Pinpoint the cell where the given text exists, returning its [x, y] midpoint coordinate. 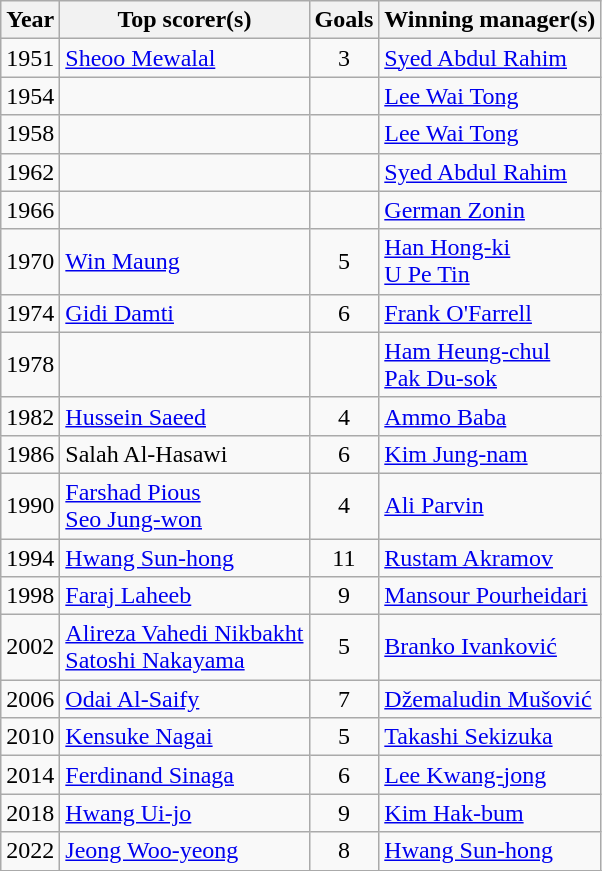
Winning manager(s) [490, 20]
Hussein Saeed [184, 416]
11 [344, 557]
Kim Jung-nam [490, 454]
Top scorer(s) [184, 20]
1954 [30, 96]
Kim Hak-bum [490, 813]
1994 [30, 557]
2006 [30, 699]
Alireza Vahedi Nikbakht Satoshi Nakayama [184, 648]
1974 [30, 313]
Win Maung [184, 262]
1998 [30, 596]
Faraj Laheeb [184, 596]
Sheoo Mewalal [184, 58]
1986 [30, 454]
Kensuke Nagai [184, 737]
Ferdinand Sinaga [184, 775]
1951 [30, 58]
Odai Al-Saify [184, 699]
Jeong Woo-yeong [184, 851]
Salah Al-Hasawi [184, 454]
1958 [30, 134]
Farshad Pious Seo Jung-won [184, 506]
Takashi Sekizuka [490, 737]
1978 [30, 364]
3 [344, 58]
Goals [344, 20]
1990 [30, 506]
1970 [30, 262]
Year [30, 20]
Branko Ivanković [490, 648]
Ali Parvin [490, 506]
1962 [30, 172]
2014 [30, 775]
Rustam Akramov [490, 557]
Hwang Ui-jo [184, 813]
Džemaludin Mušović [490, 699]
Ammo Baba [490, 416]
1982 [30, 416]
2002 [30, 648]
Mansour Pourheidari [490, 596]
German Zonin [490, 210]
Lee Kwang-jong [490, 775]
Ham Heung-chul Pak Du-sok [490, 364]
2010 [30, 737]
7 [344, 699]
2022 [30, 851]
Han Hong-ki U Pe Tin [490, 262]
2018 [30, 813]
8 [344, 851]
1966 [30, 210]
Gidi Damti [184, 313]
Frank O'Farrell [490, 313]
